Output the (x, y) coordinate of the center of the cell containing the given text.  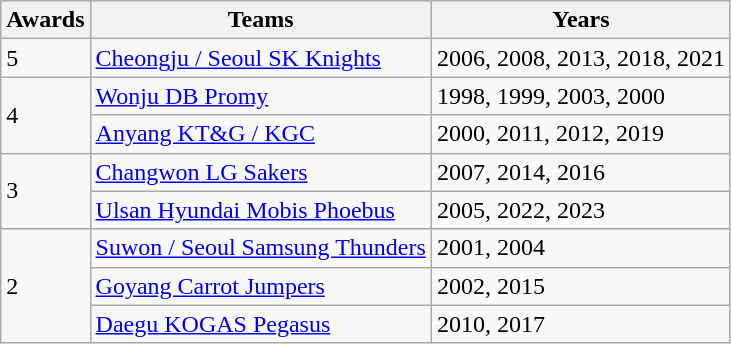
Years (580, 20)
Anyang KT&G / KGC (260, 134)
2 (46, 286)
Wonju DB Promy (260, 96)
2005, 2022, 2023 (580, 210)
Changwon LG Sakers (260, 172)
3 (46, 191)
2000, 2011, 2012, 2019 (580, 134)
Teams (260, 20)
Goyang Carrot Jumpers (260, 286)
2001, 2004 (580, 248)
4 (46, 115)
5 (46, 58)
1998, 1999, 2003, 2000 (580, 96)
Cheongju / Seoul SK Knights (260, 58)
2002, 2015 (580, 286)
Ulsan Hyundai Mobis Phoebus (260, 210)
2007, 2014, 2016 (580, 172)
Suwon / Seoul Samsung Thunders (260, 248)
2006, 2008, 2013, 2018, 2021 (580, 58)
Daegu KOGAS Pegasus (260, 324)
2010, 2017 (580, 324)
Awards (46, 20)
